Search for the cell housing the specified text and yield its (x, y) center coordinate. 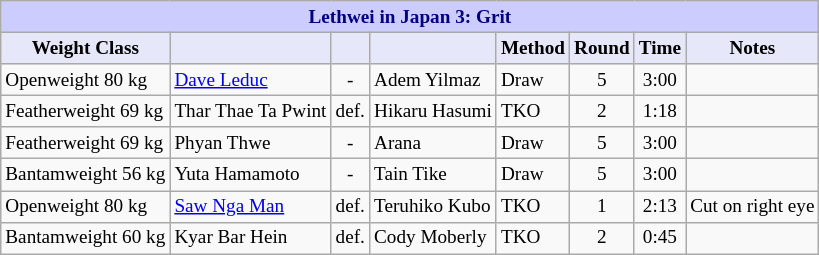
Lethwei in Japan 3: Grit (410, 17)
Phyan Thwe (250, 143)
Cody Moberly (432, 238)
Saw Nga Man (250, 206)
Cut on right eye (752, 206)
0:45 (660, 238)
Round (602, 48)
Notes (752, 48)
Tain Tike (432, 175)
1 (602, 206)
Thar Thae Ta Pwint (250, 111)
Bantamweight 56 kg (86, 175)
Teruhiko Kubo (432, 206)
Kyar Bar Hein (250, 238)
Weight Class (86, 48)
Hikaru Hasumi (432, 111)
Time (660, 48)
Method (532, 48)
Arana (432, 143)
Bantamweight 60 kg (86, 238)
Yuta Hamamoto (250, 175)
Adem Yilmaz (432, 80)
1:18 (660, 111)
Dave Leduc (250, 80)
2:13 (660, 206)
